Search for the cell housing the specified text and yield its (x, y) center coordinate. 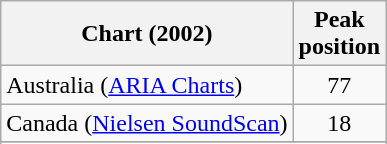
77 (339, 85)
Chart (2002) (147, 34)
Australia (ARIA Charts) (147, 85)
Canada (Nielsen SoundScan) (147, 123)
18 (339, 123)
Peakposition (339, 34)
